Capture the cell that displays the provided text and extract its (X, Y) central coordinate. 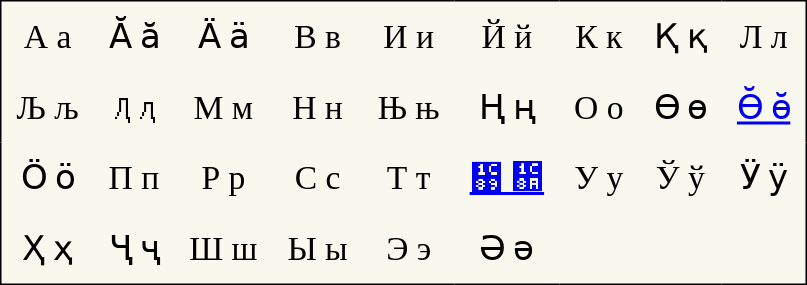
Ң ң (507, 107)
О о (598, 107)
К к (598, 36)
Ӱ ӱ (764, 177)
Ӧ ӧ (48, 177)
Қ қ (680, 36)
И и (409, 36)
Э э (409, 248)
Ᲊ ᲊ (507, 177)
Й й (507, 36)
Љ љ (48, 107)
Н н (317, 107)
Њ њ (409, 107)
Р р (223, 177)
Ў ў (680, 177)
У у (598, 177)
А а (48, 36)
Ҳ ҳ (48, 248)
Т т (409, 177)
П п (134, 177)
Ӓ ӓ (223, 36)
Ө ө (680, 107)
Л л (764, 36)
С с (317, 177)
М м (223, 107)
Ш ш (223, 248)
Ә ә (507, 248)
Ԯ ԯ (134, 107)
Ы ы (317, 248)
Ө̆ ө̆ (764, 107)
В в (317, 36)
Ҷ ҷ (134, 248)
Ӑ ӑ (134, 36)
